For the text-containing cell, return its midpoint in (X, Y) coordinate format. 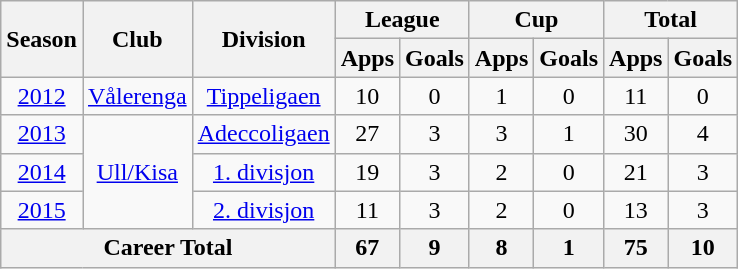
9 (435, 248)
2014 (42, 172)
Vålerenga (137, 96)
2012 (42, 96)
13 (636, 210)
Total (671, 20)
21 (636, 172)
Division (264, 39)
2. divisjon (264, 210)
Ull/Kisa (137, 172)
27 (367, 134)
67 (367, 248)
Career Total (168, 248)
Season (42, 39)
Club (137, 39)
4 (703, 134)
Adeccoligaen (264, 134)
Tippeligaen (264, 96)
1. divisjon (264, 172)
30 (636, 134)
75 (636, 248)
19 (367, 172)
2015 (42, 210)
League (402, 20)
8 (501, 248)
Cup (536, 20)
2013 (42, 134)
